For the text-containing cell, return its midpoint in [X, Y] coordinate format. 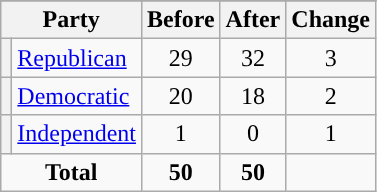
Total [72, 172]
32 [253, 58]
3 [331, 58]
Democratic [77, 96]
Independent [77, 134]
2 [331, 96]
Party [72, 20]
29 [180, 58]
Before [180, 20]
20 [180, 96]
18 [253, 96]
Change [331, 20]
After [253, 20]
Republican [77, 58]
0 [253, 134]
